Identify which cell holds the provided text, then report its [X, Y] central coordinate. 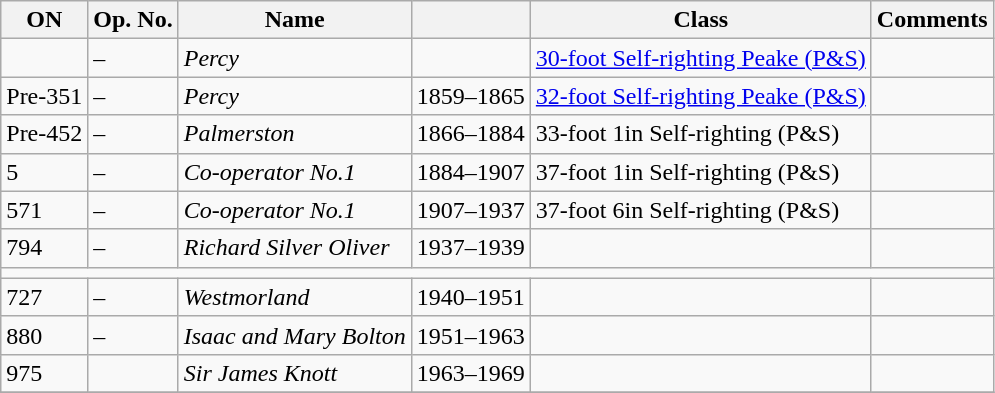
Name [294, 20]
32-foot Self-righting Peake (P&S) [700, 96]
1940–1951 [470, 297]
1907–1937 [470, 210]
33-foot 1in Self-righting (P&S) [700, 134]
37-foot 6in Self-righting (P&S) [700, 210]
1937–1939 [470, 248]
Pre-452 [44, 134]
Class [700, 20]
Palmerston [294, 134]
Westmorland [294, 297]
1884–1907 [470, 172]
880 [44, 335]
Op. No. [133, 20]
Richard Silver Oliver [294, 248]
5 [44, 172]
Pre-351 [44, 96]
727 [44, 297]
Sir James Knott [294, 373]
1963–1969 [470, 373]
571 [44, 210]
Comments [932, 20]
1866–1884 [470, 134]
1951–1963 [470, 335]
37-foot 1in Self-righting (P&S) [700, 172]
975 [44, 373]
1859–1865 [470, 96]
ON [44, 20]
30-foot Self-righting Peake (P&S) [700, 58]
Isaac and Mary Bolton [294, 335]
794 [44, 248]
